Pinpoint the cell where the given text exists, returning its (x, y) midpoint coordinate. 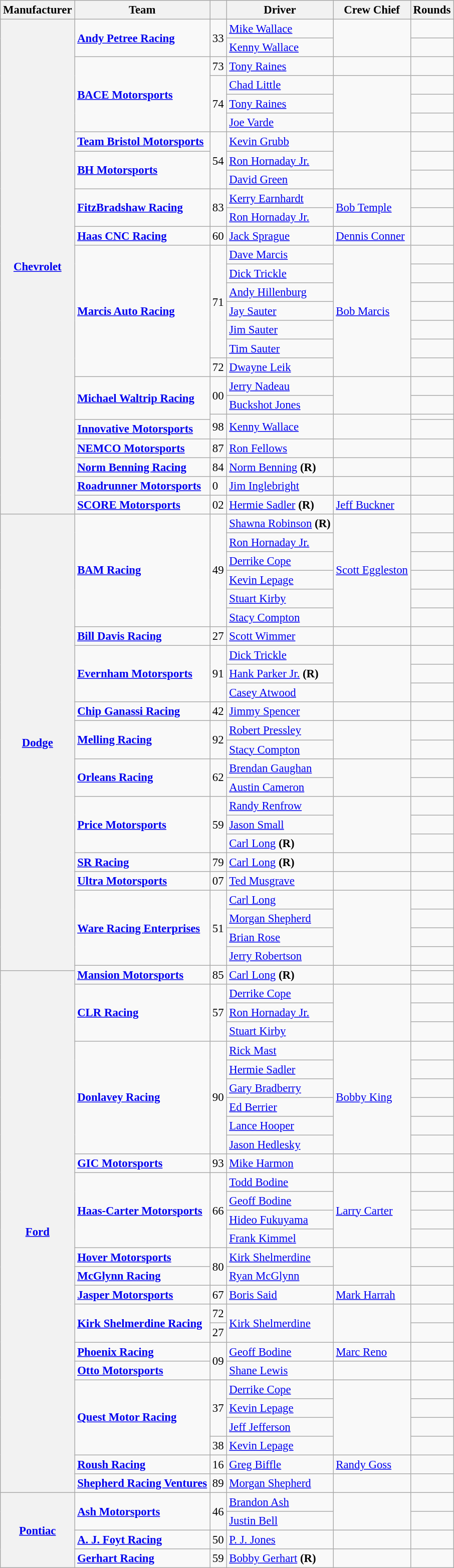
A. J. Foyt Racing (142, 1540)
Kirk Shelmerdine Racing (142, 1324)
CLR Racing (142, 1012)
Scott Eggleston (372, 571)
Dennis Conner (372, 236)
Tim Sauter (280, 349)
93 (218, 1163)
Gary Bradberry (280, 1088)
Bill Davis Racing (142, 636)
Jim Inglebright (280, 486)
49 (218, 571)
Roush Racing (142, 1464)
Crew Chief (372, 10)
NEMCO Motorsports (142, 448)
Ford (38, 1232)
Chad Little (280, 85)
Jim Sauter (280, 330)
Ware Racing Enterprises (142, 928)
Jason Hedlesky (280, 1144)
Orleans Racing (142, 777)
87 (218, 448)
Jay Sauter (280, 311)
Team Bristol Motorsports (142, 142)
38 (218, 1446)
Donlavey Racing (142, 1097)
Chevrolet (38, 267)
Andy Hillenburg (280, 292)
37 (218, 1408)
Jason Small (280, 825)
Scott Wimmer (280, 636)
Roadrunner Motorsports (142, 486)
Haas-Carter Motorsports (142, 1210)
83 (218, 207)
50 (218, 1540)
07 (218, 881)
SCORE Motorsports (142, 505)
Marc Reno (372, 1352)
Ed Berrier (280, 1107)
Marcis Auto Racing (142, 311)
Price Motorsports (142, 824)
46 (218, 1511)
Jerry Nadeau (280, 386)
62 (218, 777)
92 (218, 740)
P. J. Jones (280, 1540)
Greg Biffle (280, 1464)
0 (218, 486)
Ryan McGlynn (280, 1276)
Joe Varde (280, 123)
McGlynn Racing (142, 1276)
Hermie Sadler (280, 1069)
Lance Hooper (280, 1126)
Mark Harrah (372, 1295)
Jimmy Spencer (280, 711)
67 (218, 1295)
Brandon Ash (280, 1502)
FitzBradshaw Racing (142, 207)
Austin Cameron (280, 787)
73 (218, 67)
33 (218, 38)
Shane Lewis (280, 1370)
85 (218, 975)
Brian Rose (280, 938)
Bob Temple (372, 207)
51 (218, 928)
Mike Harmon (280, 1163)
42 (218, 711)
Dwayne Leik (280, 367)
Todd Bodine (280, 1182)
Jack Sprague (280, 236)
Manufacturer (38, 10)
Carl Long (280, 900)
Bobby Gerhart (R) (280, 1558)
Driver (280, 10)
Frank Kimmel (280, 1239)
Shawna Robinson (R) (280, 524)
Shepherd Racing Ventures (142, 1483)
Ted Musgrave (280, 881)
David Green (280, 179)
Justin Bell (280, 1521)
Norm Benning Racing (142, 467)
Andy Petree Racing (142, 38)
Dave Marcis (280, 255)
GIC Motorsports (142, 1163)
57 (218, 1012)
Randy Renfrow (280, 806)
16 (218, 1464)
91 (218, 674)
60 (218, 236)
Mansion Motorsports (142, 975)
Larry Carter (372, 1210)
Brendan Gaughan (280, 768)
Bobby King (372, 1097)
98 (218, 427)
02 (218, 505)
Buckshot Jones (280, 405)
Hermie Sadler (R) (280, 505)
Otto Motorsports (142, 1370)
Rounds (432, 10)
BAM Racing (142, 571)
Ultra Motorsports (142, 881)
Norm Benning (R) (280, 467)
Hank Parker Jr. (R) (280, 674)
54 (218, 160)
Chip Ganassi Racing (142, 711)
Casey Atwood (280, 693)
71 (218, 302)
Hideo Fukuyama (280, 1220)
00 (218, 396)
Bob Marcis (372, 311)
Jasper Motorsports (142, 1295)
84 (218, 467)
Jerry Robertson (280, 956)
Ron Fellows (280, 448)
Pontiac (38, 1530)
Melling Racing (142, 740)
Evernham Motorsports (142, 674)
Michael Waltrip Racing (142, 399)
89 (218, 1483)
Phoenix Racing (142, 1352)
Randy Goss (372, 1464)
80 (218, 1267)
Jeff Buckner (372, 505)
BACE Motorsports (142, 95)
Kerry Earnhardt (280, 198)
Innovative Motorsports (142, 430)
Kevin Grubb (280, 142)
Boris Said (280, 1295)
SR Racing (142, 862)
Quest Motor Racing (142, 1417)
Ash Motorsports (142, 1511)
Rick Mast (280, 1050)
74 (218, 104)
66 (218, 1210)
79 (218, 862)
09 (218, 1361)
Robert Pressley (280, 730)
Mike Wallace (280, 29)
BH Motorsports (142, 170)
90 (218, 1097)
Hover Motorsports (142, 1258)
Jeff Jefferson (280, 1427)
Haas CNC Racing (142, 236)
Team (142, 10)
Gerhart Racing (142, 1558)
Dodge (38, 743)
